Determine the [x, y] coordinate at the center of the cell enclosing the given text.  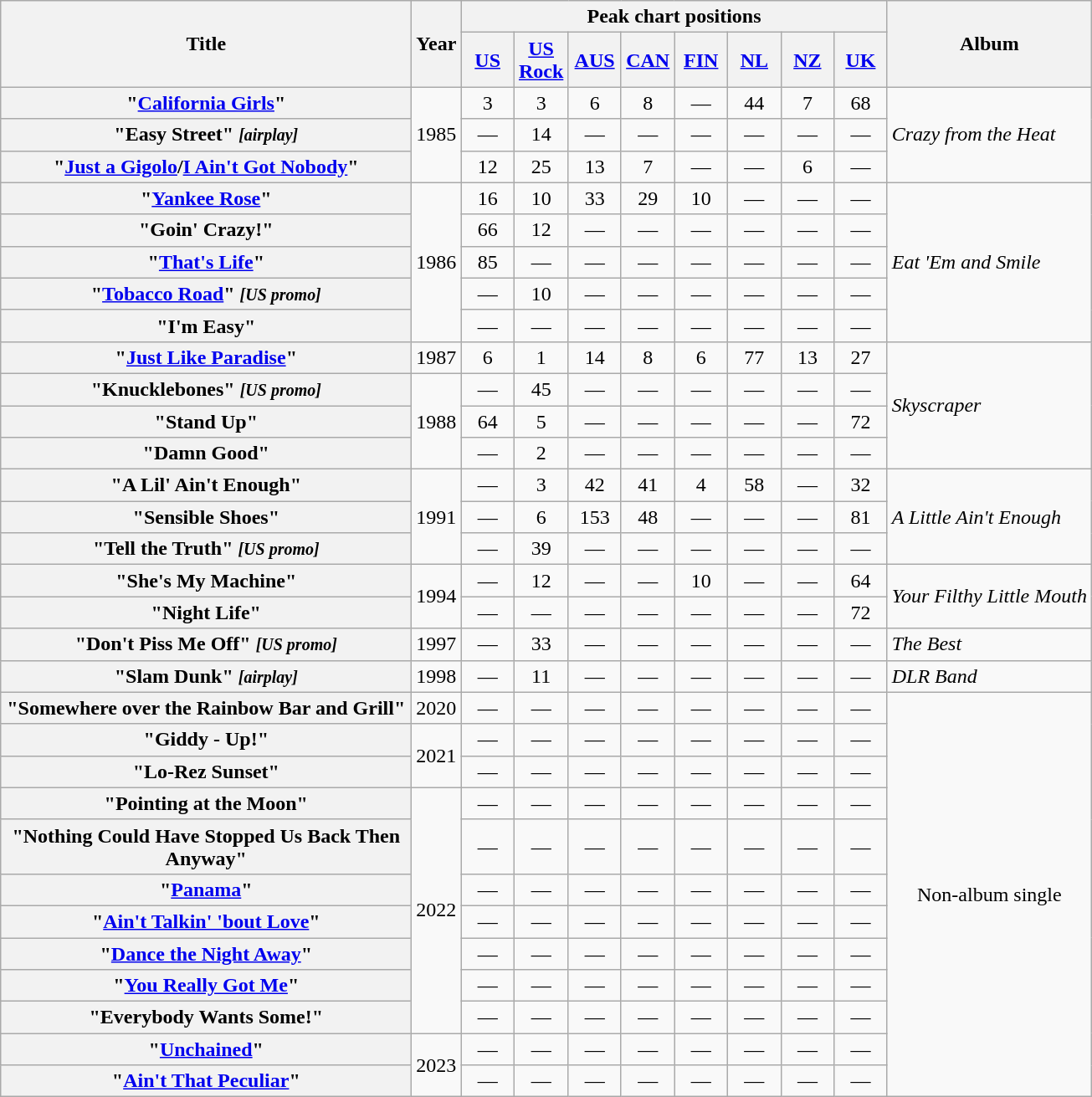
Album [989, 44]
2 [541, 454]
81 [861, 517]
AUS [595, 60]
A Little Ain't Enough [989, 517]
85 [488, 262]
1998 [437, 676]
45 [541, 389]
FIN [701, 60]
16 [488, 198]
"Lo-Rez Sunset" [206, 771]
"Tell the Truth" [US promo] [206, 549]
The Best [989, 644]
1988 [437, 421]
"Sensible Shoes" [206, 517]
77 [755, 357]
US [488, 60]
44 [755, 103]
"Night Life" [206, 613]
"Just a Gigolo/I Ain't Got Nobody" [206, 167]
"She's My Machine" [206, 581]
4 [701, 485]
58 [755, 485]
68 [861, 103]
1986 [437, 262]
42 [595, 485]
39 [541, 549]
32 [861, 485]
"Goin' Crazy!" [206, 230]
Skyscraper [989, 405]
DLR Band [989, 676]
"Ain't Talkin' 'bout Love" [206, 921]
"A Lil' Ain't Enough" [206, 485]
1991 [437, 517]
2022 [437, 910]
"Easy Street" [airplay] [206, 135]
"Unchained" [206, 1049]
1994 [437, 597]
"Just Like Paradise" [206, 357]
"Giddy - Up!" [206, 740]
"Everybody Wants Some!" [206, 1018]
1985 [437, 135]
"Stand Up" [206, 421]
Crazy from the Heat [989, 135]
US Rock [541, 60]
11 [541, 676]
"Somewhere over the Rainbow Bar and Grill" [206, 708]
"Tobacco Road" [US promo] [206, 294]
"California Girls" [206, 103]
NL [755, 60]
"Knucklebones" [US promo] [206, 389]
"You Really Got Me" [206, 986]
"Ain't That Peculiar" [206, 1081]
1987 [437, 357]
153 [595, 517]
25 [541, 167]
29 [648, 198]
1997 [437, 644]
NZ [807, 60]
2023 [437, 1065]
5 [541, 421]
Year [437, 44]
41 [648, 485]
"Nothing Could Have Stopped Us Back Then Anyway" [206, 847]
"Panama" [206, 889]
CAN [648, 60]
Peak chart positions [674, 17]
2020 [437, 708]
"Don't Piss Me Off" [US promo] [206, 644]
"Pointing at the Moon" [206, 803]
48 [648, 517]
"Dance the Night Away" [206, 953]
27 [861, 357]
"Slam Dunk" [airplay] [206, 676]
"I'm Easy" [206, 326]
Your Filthy Little Mouth [989, 597]
Title [206, 44]
"That's Life" [206, 262]
UK [861, 60]
2021 [437, 756]
66 [488, 230]
1 [541, 357]
"Damn Good" [206, 454]
Non-album single [989, 895]
"Yankee Rose" [206, 198]
Eat 'Em and Smile [989, 262]
